Identify which cell holds the provided text, then report its (x, y) central coordinate. 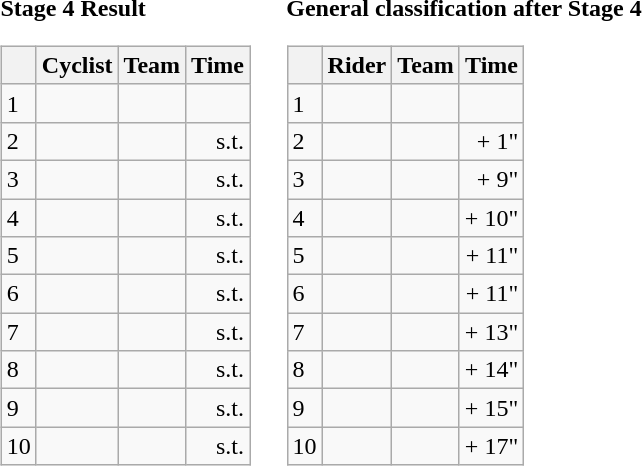
+ 10" (491, 217)
Cyclist (77, 65)
+ 1" (491, 141)
+ 14" (491, 370)
+ 9" (491, 179)
+ 15" (491, 408)
+ 13" (491, 332)
+ 17" (491, 446)
Rider (357, 65)
